Identify which cell holds the provided text, then report its (X, Y) central coordinate. 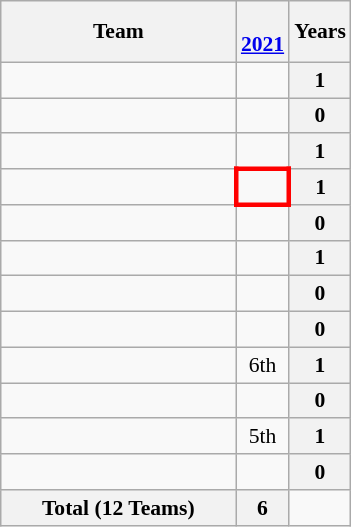
Years (320, 32)
Total (12 Teams) (118, 508)
Team (118, 32)
2021 (262, 32)
6 (262, 508)
5th (262, 437)
6th (262, 365)
